Scan for the cell matching the given text and deliver its [x, y] coordinate at center. 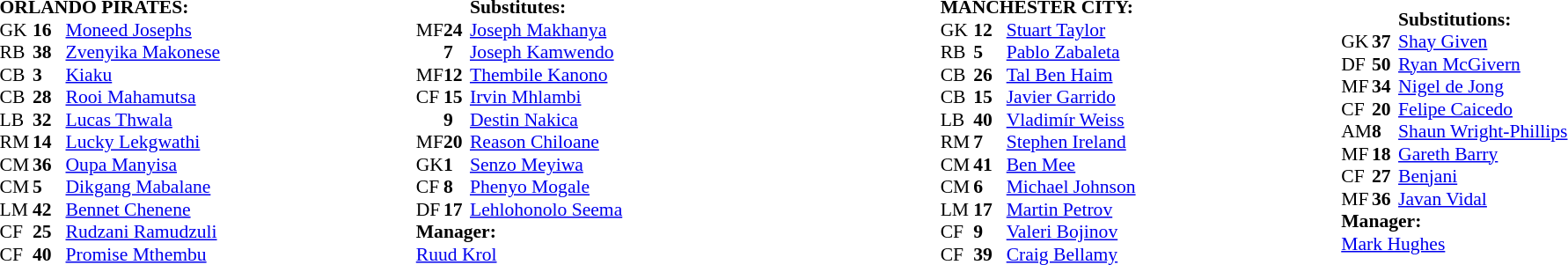
Michael Johnson [1072, 188]
Kiaku [143, 75]
Joseph Makhanya [546, 30]
14 [49, 142]
27 [1385, 176]
Lehlohonolo Seema [546, 210]
Vladimír Weiss [1072, 120]
Irvin Mhlambi [546, 98]
26 [990, 75]
Gareth Barry [1483, 153]
Thembile Kanono [546, 75]
Mark Hughes [1454, 243]
Phenyo Mogale [546, 188]
Valeri Bojinov [1072, 232]
18 [1385, 153]
Stuart Taylor [1072, 30]
Nigel de Jong [1483, 86]
Zvenyika Makonese [143, 52]
AM [1357, 131]
25 [49, 232]
Pablo Zabaleta [1072, 52]
1 [457, 165]
Reason Chiloane [546, 142]
Lucas Thwala [143, 120]
3 [49, 75]
42 [49, 210]
Martin Petrov [1072, 210]
Ben Mee [1072, 165]
Bennet Chenene [143, 210]
40 [990, 120]
Oupa Manyisa [143, 165]
Lucky Lekgwathi [143, 142]
Moneed Josephs [143, 30]
28 [49, 98]
Destin Nakica [546, 120]
Felipe Caicedo [1483, 108]
Tal Ben Haim [1072, 75]
37 [1385, 41]
Benjani [1483, 176]
Senzo Meyiwa [546, 165]
Shay Given [1483, 41]
38 [49, 52]
Joseph Kamwendo [546, 52]
Stephen Ireland [1072, 142]
50 [1385, 63]
Javan Vidal [1483, 198]
Ryan McGivern [1483, 63]
Rooi Mahamutsa [143, 98]
Shaun Wright-Phillips [1483, 131]
34 [1385, 86]
32 [49, 120]
41 [990, 165]
6 [990, 188]
Substitutions: [1483, 18]
Javier Garrido [1072, 98]
16 [49, 30]
24 [457, 30]
Rudzani Ramudzuli [143, 232]
Dikgang Mabalane [143, 188]
